From the cell containing the given text, extract its center point as (x, y) coordinate. 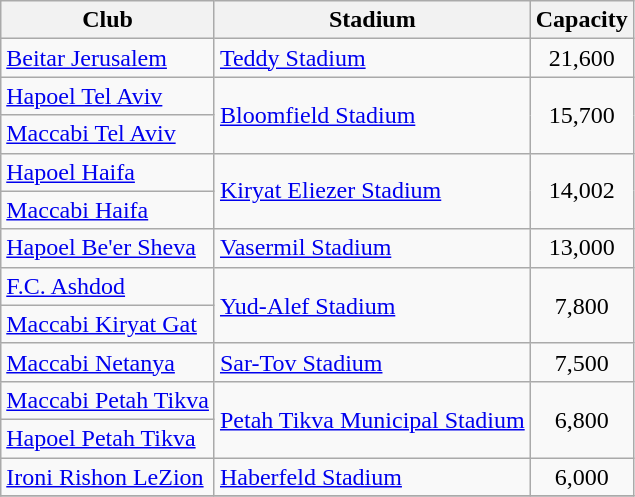
13,000 (582, 248)
Hapoel Tel Aviv (108, 96)
15,700 (582, 115)
Hapoel Haifa (108, 172)
Maccabi Netanya (108, 362)
Maccabi Haifa (108, 210)
Stadium (372, 20)
Club (108, 20)
Maccabi Kiryat Gat (108, 324)
Kiryat Eliezer Stadium (372, 191)
7,800 (582, 305)
21,600 (582, 58)
Hapoel Be'er Sheva (108, 248)
Maccabi Petah Tikva (108, 400)
Hapoel Petah Tikva (108, 438)
Sar-Tov Stadium (372, 362)
Yud-Alef Stadium (372, 305)
7,500 (582, 362)
Petah Tikva Municipal Stadium (372, 419)
Beitar Jerusalem (108, 58)
F.C. Ashdod (108, 286)
Teddy Stadium (372, 58)
Maccabi Tel Aviv (108, 134)
Bloomfield Stadium (372, 115)
14,002 (582, 191)
Vasermil Stadium (372, 248)
Haberfeld Stadium (372, 477)
Ironi Rishon LeZion (108, 477)
6,000 (582, 477)
6,800 (582, 419)
Capacity (582, 20)
